Locate the cell with the specified text and output its (X, Y) center coordinate. 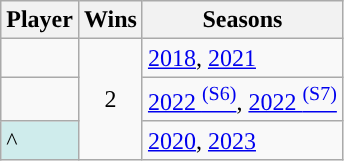
Player (40, 20)
2020, 2023 (242, 140)
2022 (S6), 2022 (S7) (242, 100)
2018, 2021 (242, 58)
2 (110, 100)
Wins (110, 20)
^ (40, 140)
Seasons (242, 20)
